Determine the (X, Y) coordinate at the center of the cell enclosing the given text.  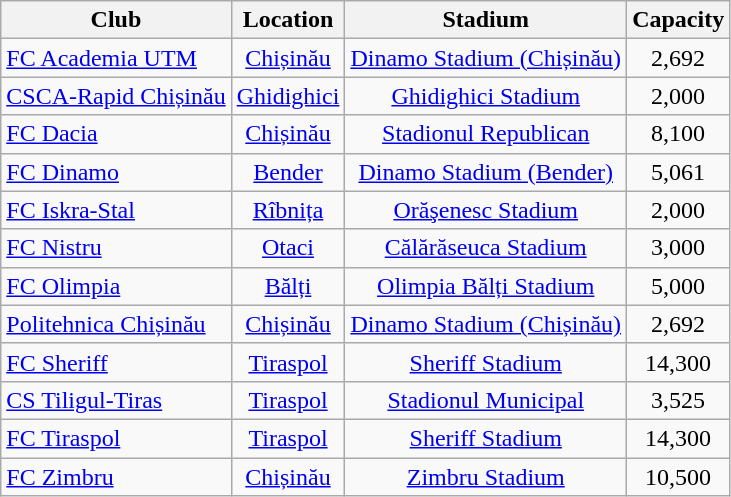
Ghidighici (288, 96)
5,061 (678, 172)
3,525 (678, 400)
Olimpia Bălți Stadium (486, 286)
CSCA-Rapid Chișinău (116, 96)
5,000 (678, 286)
Rîbnița (288, 210)
Bender (288, 172)
3,000 (678, 248)
FC Nistru (116, 248)
Politehnica Chișinău (116, 324)
Location (288, 20)
FC Sheriff (116, 362)
Stadionul Municipal (486, 400)
Otaci (288, 248)
8,100 (678, 134)
FC Olimpia (116, 286)
FC Dacia (116, 134)
Ghidighici Stadium (486, 96)
FC Academia UTM (116, 58)
10,500 (678, 477)
Bălți (288, 286)
Club (116, 20)
FC Zimbru (116, 477)
Orăşenesc Stadium (486, 210)
Călărăseuca Stadium (486, 248)
Zimbru Stadium (486, 477)
Stadium (486, 20)
FC Tiraspol (116, 438)
Stadionul Republican (486, 134)
Dinamo Stadium (Bender) (486, 172)
FC Dinamo (116, 172)
FC Iskra-Stal (116, 210)
Capacity (678, 20)
CS Tiligul-Tiras (116, 400)
